From the cell containing the given text, extract its center point as [x, y] coordinate. 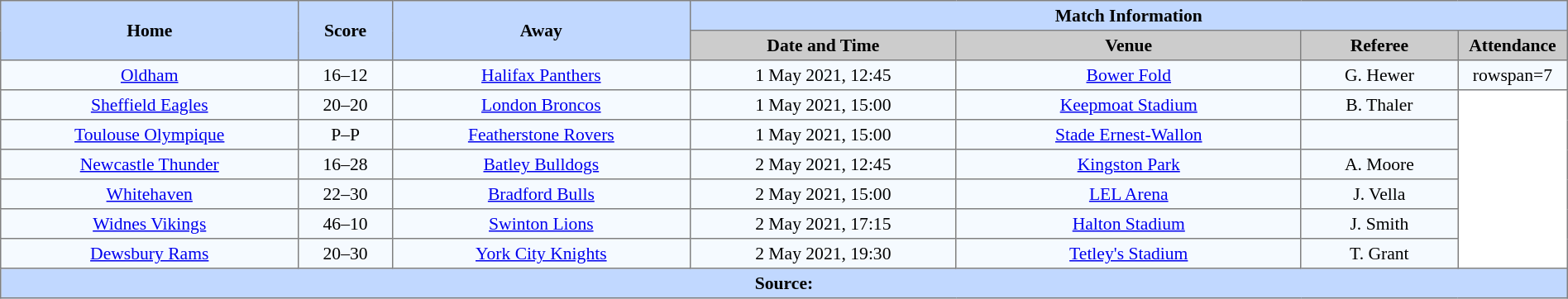
Halifax Panthers [541, 75]
Away [541, 31]
Score [346, 31]
Attendance [1513, 45]
Batley Bulldogs [541, 164]
G. Hewer [1379, 75]
rowspan=7 [1513, 75]
Whitehaven [150, 194]
Bradford Bulls [541, 194]
Referee [1379, 45]
P–P [346, 135]
20–20 [346, 105]
Tetley's Stadium [1128, 254]
20–30 [346, 254]
16–12 [346, 75]
Date and Time [823, 45]
22–30 [346, 194]
Oldham [150, 75]
London Broncos [541, 105]
Stade Ernest-Wallon [1128, 135]
Toulouse Olympique [150, 135]
Venue [1128, 45]
1 May 2021, 12:45 [823, 75]
Home [150, 31]
Dewsbury Rams [150, 254]
J. Smith [1379, 224]
Newcastle Thunder [150, 164]
LEL Arena [1128, 194]
A. Moore [1379, 164]
2 May 2021, 15:00 [823, 194]
Sheffield Eagles [150, 105]
Widnes Vikings [150, 224]
Halton Stadium [1128, 224]
Match Information [1128, 16]
2 May 2021, 19:30 [823, 254]
Bower Fold [1128, 75]
2 May 2021, 12:45 [823, 164]
Source: [784, 283]
Swinton Lions [541, 224]
Keepmoat Stadium [1128, 105]
T. Grant [1379, 254]
J. Vella [1379, 194]
2 May 2021, 17:15 [823, 224]
York City Knights [541, 254]
Kingston Park [1128, 164]
46–10 [346, 224]
16–28 [346, 164]
Featherstone Rovers [541, 135]
B. Thaler [1379, 105]
